Pinpoint the cell where the given text exists, returning its (x, y) midpoint coordinate. 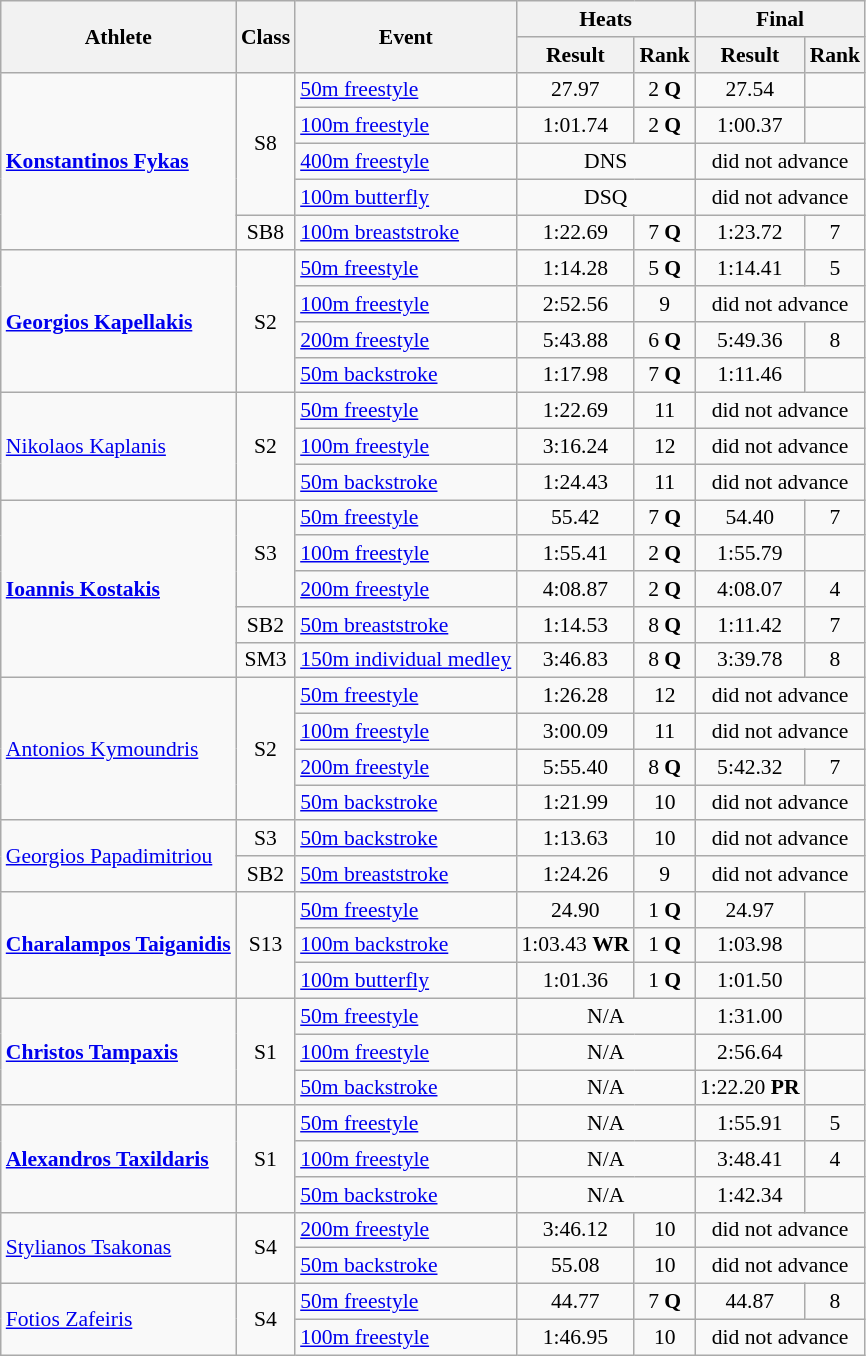
1:26.28 (575, 696)
24.90 (575, 910)
100m breaststroke (406, 233)
1:03.98 (750, 945)
55.42 (575, 518)
4:08.07 (750, 589)
DSQ (606, 197)
Charalampos Taiganidis (118, 946)
1:24.26 (575, 874)
SM3 (266, 660)
3:39.78 (750, 660)
1:14.28 (575, 269)
1:01.36 (575, 981)
3:16.24 (575, 447)
1:13.63 (575, 839)
Athlete (118, 36)
1:14.41 (750, 269)
44.77 (575, 1302)
2:56.64 (750, 1052)
SB8 (266, 233)
1:11.42 (750, 625)
Heats (606, 19)
4:08.87 (575, 589)
100m backstroke (406, 945)
27.54 (750, 90)
Antonios Kymoundris (118, 749)
Ioannis Kostakis (118, 589)
Fotios Zafeiris (118, 1320)
Event (406, 36)
3:46.12 (575, 1230)
1:55.41 (575, 554)
5:42.32 (750, 767)
1:01.50 (750, 981)
1:00.37 (750, 126)
6 Q (664, 340)
2:52.56 (575, 304)
1:23.72 (750, 233)
Stylianos Tsakonas (118, 1248)
44.87 (750, 1302)
5:49.36 (750, 340)
400m freestyle (406, 162)
1:17.98 (575, 375)
3:46.83 (575, 660)
3:48.41 (750, 1159)
S13 (266, 946)
1:21.99 (575, 803)
1:31.00 (750, 1017)
1:14.53 (575, 625)
DNS (606, 162)
54.40 (750, 518)
Georgios Papadimitriou (118, 856)
Nikolaos Kaplanis (118, 446)
Konstantinos Fykas (118, 161)
Class (266, 36)
1:55.79 (750, 554)
1:55.91 (750, 1124)
1:22.20 PR (750, 1088)
Final (780, 19)
Georgios Kapellakis (118, 322)
1:24.43 (575, 482)
27.97 (575, 90)
1:01.74 (575, 126)
1:42.34 (750, 1195)
3:00.09 (575, 732)
Alexandros Taxildaris (118, 1160)
55.08 (575, 1266)
1:11.46 (750, 375)
Christos Tampaxis (118, 1052)
5 Q (664, 269)
5:43.88 (575, 340)
1:03.43 WR (575, 945)
5:55.40 (575, 767)
S8 (266, 143)
1:46.95 (575, 1337)
150m individual medley (406, 660)
24.97 (750, 910)
